Scan for the cell matching the given text and deliver its (x, y) coordinate at center. 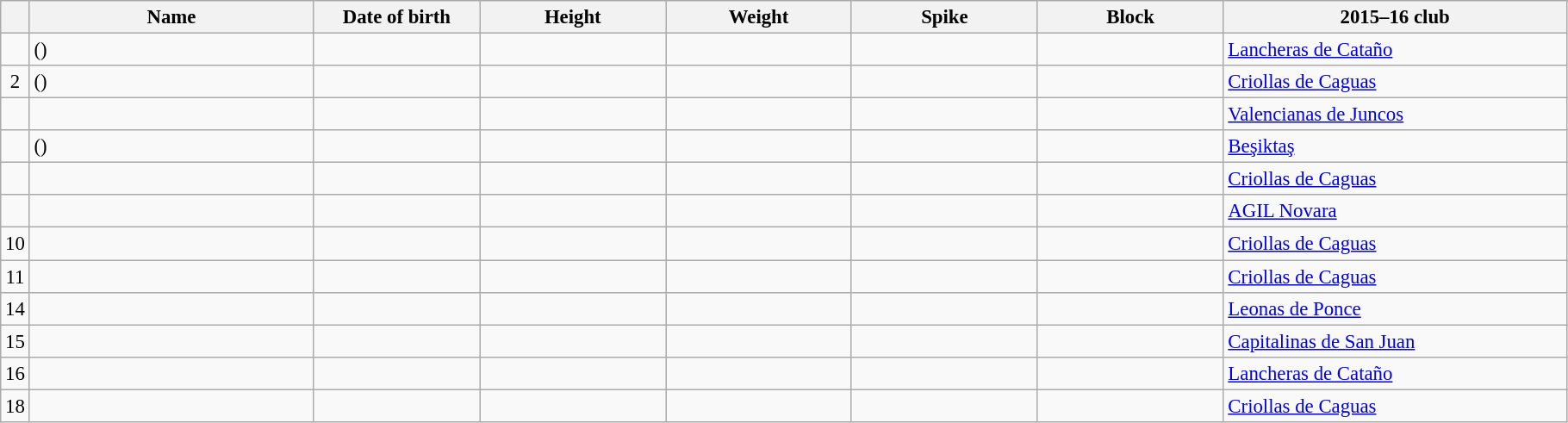
Spike (944, 17)
AGIL Novara (1395, 211)
14 (16, 308)
16 (16, 373)
Leonas de Ponce (1395, 308)
2015–16 club (1395, 17)
Date of birth (396, 17)
Valencianas de Juncos (1395, 115)
Weight (759, 17)
Name (171, 17)
15 (16, 341)
18 (16, 406)
10 (16, 244)
11 (16, 277)
Capitalinas de San Juan (1395, 341)
2 (16, 82)
Block (1130, 17)
Height (573, 17)
Beşiktaş (1395, 146)
